Pinpoint the cell where the given text exists, returning its [x, y] midpoint coordinate. 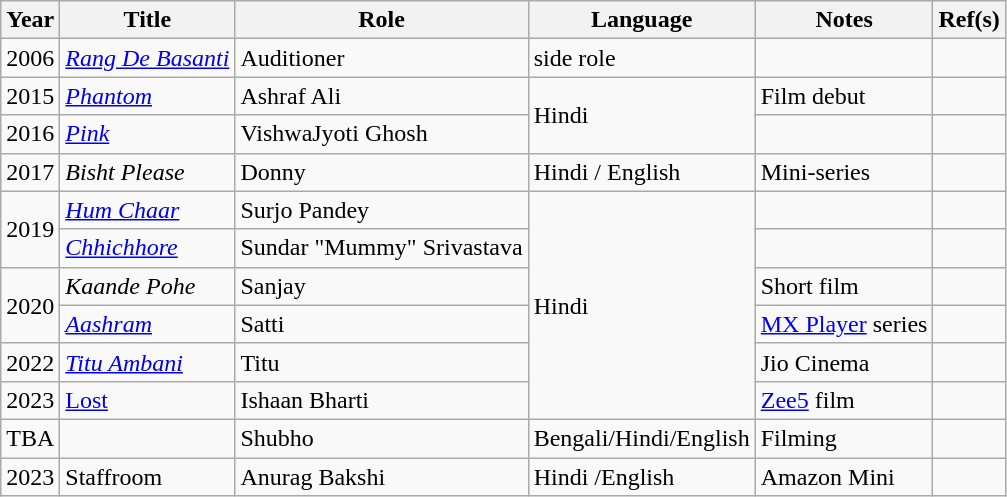
MX Player series [844, 324]
Film debut [844, 96]
2016 [30, 134]
side role [642, 58]
Auditioner [382, 58]
Language [642, 20]
Bisht Please [148, 172]
Bengali/Hindi/English [642, 438]
Sanjay [382, 286]
Titu [382, 362]
VishwaJyoti Ghosh [382, 134]
Donny [382, 172]
Ashraf Ali [382, 96]
Hum Chaar [148, 210]
Zee5 film [844, 400]
Role [382, 20]
2019 [30, 229]
Year [30, 20]
Chhichhore [148, 248]
Surjo Pandey [382, 210]
Staffroom [148, 477]
Kaande Pohe [148, 286]
Short film [844, 286]
Sundar "Mummy" Srivastava [382, 248]
Lost [148, 400]
Satti [382, 324]
Title [148, 20]
Pink [148, 134]
2017 [30, 172]
Shubho [382, 438]
Notes [844, 20]
Filming [844, 438]
2020 [30, 305]
Aashram [148, 324]
Phantom [148, 96]
Rang De Basanti [148, 58]
Ref(s) [969, 20]
Amazon Mini [844, 477]
Titu Ambani [148, 362]
2015 [30, 96]
Hindi /English [642, 477]
2006 [30, 58]
Anurag Bakshi [382, 477]
Hindi / English [642, 172]
Jio Cinema [844, 362]
Ishaan Bharti [382, 400]
2022 [30, 362]
TBA [30, 438]
Mini-series [844, 172]
